Pinpoint the cell where the given text exists, returning its (x, y) midpoint coordinate. 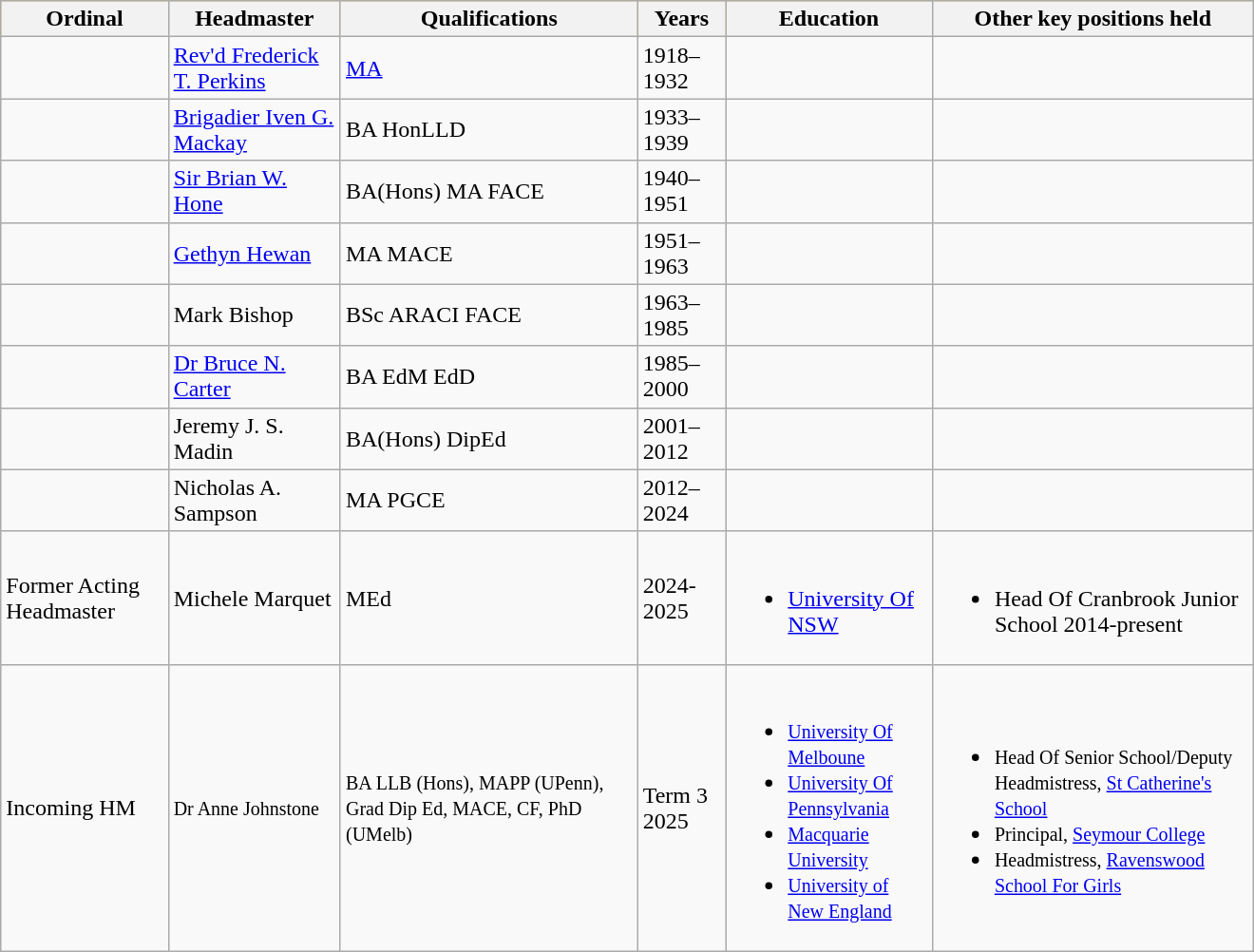
Years (682, 19)
Head Of Cranbrook Junior School 2014-present (1092, 598)
Ordinal (85, 19)
1918–1932 (682, 68)
Nicholas A. Sampson (255, 500)
MA (488, 68)
Mark Bishop (255, 315)
Brigadier Iven G. Mackay (255, 129)
1933–1939 (682, 129)
Dr Anne Johnstone (255, 808)
MA MACE (488, 253)
University Of NSW (829, 598)
Term 3 2025 (682, 808)
Michele Marquet (255, 598)
Incoming HM (85, 808)
MA PGCE (488, 500)
2012–2024 (682, 500)
Other key positions held (1092, 19)
BA LLB (Hons), MAPP (UPenn), Grad Dip Ed, MACE, CF, PhD (UMelb) (488, 808)
1985–2000 (682, 376)
BA HonLLD (488, 129)
BA(Hons) MA FACE (488, 192)
BSc ARACI FACE (488, 315)
Rev'd Frederick T. Perkins (255, 68)
2024-2025 (682, 598)
MEd (488, 598)
1963–1985 (682, 315)
BA EdM EdD (488, 376)
Dr Bruce N. Carter (255, 376)
Former Acting Headmaster (85, 598)
Jeremy J. S. Madin (255, 439)
Education (829, 19)
University Of MelbouneUniversity Of PennsylvaniaMacquarie UniversityUniversity of New England (829, 808)
2001–2012 (682, 439)
Sir Brian W. Hone (255, 192)
Qualifications (488, 19)
BA(Hons) DipEd (488, 439)
Headmaster (255, 19)
1940–1951 (682, 192)
Gethyn Hewan (255, 253)
Head Of Senior School/Deputy Headmistress, St Catherine's SchoolPrincipal, Seymour CollegeHeadmistress, Ravenswood School For Girls (1092, 808)
1951–1963 (682, 253)
